Pinpoint the cell where the given text exists, returning its (x, y) midpoint coordinate. 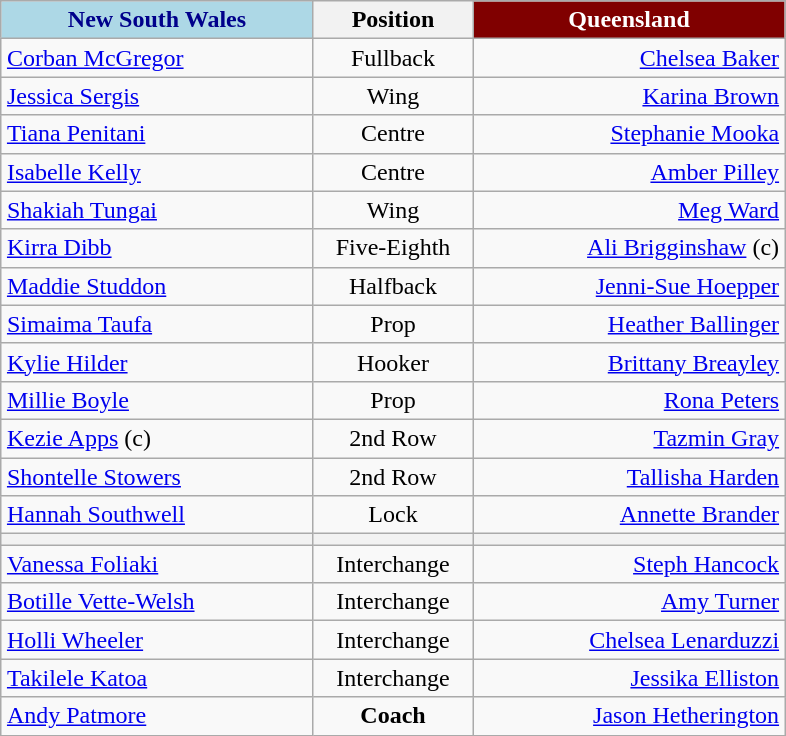
Shakiah Tungai (156, 210)
Botille Vette-Welsh (156, 602)
Amber Pilley (630, 172)
Millie Boyle (156, 400)
Corban McGregor (156, 58)
Rona Peters (630, 400)
Vanessa Foliaki (156, 564)
Annette Brander (630, 515)
Jason Hetherington (630, 716)
Chelsea Lenarduzzi (630, 640)
Kylie Hilder (156, 362)
Takilele Katoa (156, 678)
Brittany Breayley (630, 362)
Andy Patmore (156, 716)
Kezie Apps (c) (156, 438)
Amy Turner (630, 602)
Chelsea Baker (630, 58)
Position (392, 20)
Simaima Taufa (156, 324)
Jessika Elliston (630, 678)
Holli Wheeler (156, 640)
Tiana Penitani (156, 134)
Steph Hancock (630, 564)
Hooker (392, 362)
Stephanie Mooka (630, 134)
Five-Eighth (392, 248)
Jenni-Sue Hoepper (630, 286)
Maddie Studdon (156, 286)
Ali Brigginshaw (c) (630, 248)
Isabelle Kelly (156, 172)
Lock (392, 515)
Shontelle Stowers (156, 477)
Karina Brown (630, 96)
Hannah Southwell (156, 515)
Queensland (630, 20)
Halfback (392, 286)
Meg Ward (630, 210)
New South Wales (156, 20)
Tazmin Gray (630, 438)
Heather Ballinger (630, 324)
Coach (392, 716)
Tallisha Harden (630, 477)
Kirra Dibb (156, 248)
Fullback (392, 58)
Jessica Sergis (156, 96)
